Identify which cell holds the provided text, then report its (X, Y) central coordinate. 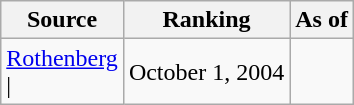
Source (62, 20)
Ranking (206, 20)
Rothenberg| (62, 72)
October 1, 2004 (206, 72)
As of (322, 20)
